Return [x, y] of the center of cell containing provided text 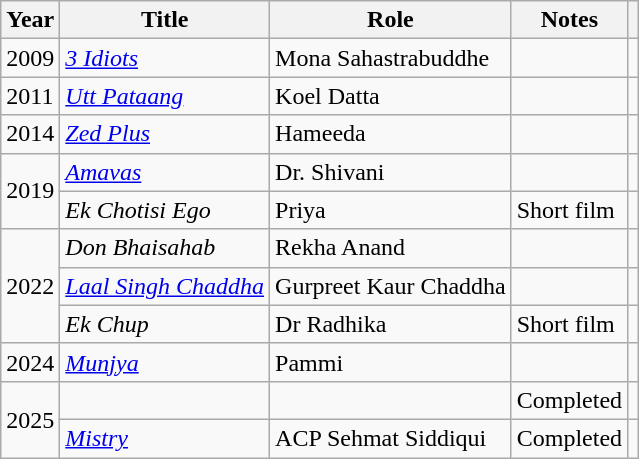
Role [391, 20]
2009 [30, 58]
2025 [30, 419]
Notes [569, 20]
Mistry [165, 438]
Year [30, 20]
Don Bhaisahab [165, 248]
Munjya [165, 362]
Dr. Shivani [391, 172]
Ek Chotisi Ego [165, 210]
Utt Pataang [165, 96]
Ek Chup [165, 324]
Rekha Anand [391, 248]
Gurpreet Kaur Chaddha [391, 286]
2011 [30, 96]
Amavas [165, 172]
3 Idiots [165, 58]
Pammi [391, 362]
Hameeda [391, 134]
Title [165, 20]
Koel Datta [391, 96]
2024 [30, 362]
Zed Plus [165, 134]
2022 [30, 286]
Dr Radhika [391, 324]
Laal Singh Chaddha [165, 286]
Priya [391, 210]
2014 [30, 134]
Mona Sahastrabuddhe [391, 58]
ACP Sehmat Siddiqui [391, 438]
2019 [30, 191]
